For the text-containing cell, return its midpoint in [x, y] coordinate format. 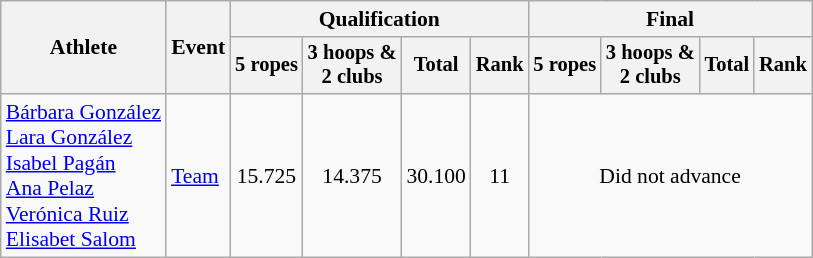
Bárbara GonzálezLara GonzálezIsabel PagánAna Pelaz Verónica RuizElisabet Salom [84, 176]
Qualification [379, 19]
14.375 [352, 176]
Athlete [84, 48]
Team [198, 176]
11 [500, 176]
30.100 [436, 176]
Did not advance [670, 176]
Event [198, 48]
Final [670, 19]
15.725 [266, 176]
